Provide the [x, y] coordinate of the cell's center where the given text is located.  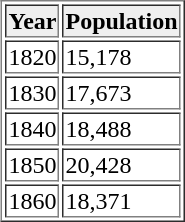
Population [121, 20]
18,488 [121, 128]
1820 [32, 56]
15,178 [121, 56]
Year [32, 20]
1850 [32, 164]
20,428 [121, 164]
17,673 [121, 92]
1830 [32, 92]
18,371 [121, 200]
1860 [32, 200]
1840 [32, 128]
